Provide the (x, y) coordinate of the cell's center where the given text is located.  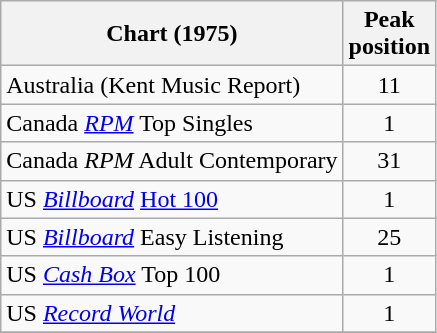
11 (389, 85)
25 (389, 237)
US Cash Box Top 100 (172, 275)
US Billboard Hot 100 (172, 199)
US Record World (172, 313)
Chart (1975) (172, 34)
Canada RPM Top Singles (172, 123)
US Billboard Easy Listening (172, 237)
Australia (Kent Music Report) (172, 85)
Canada RPM Adult Contemporary (172, 161)
Peakposition (389, 34)
31 (389, 161)
